Output the (x, y) coordinate of the center of the cell containing the given text.  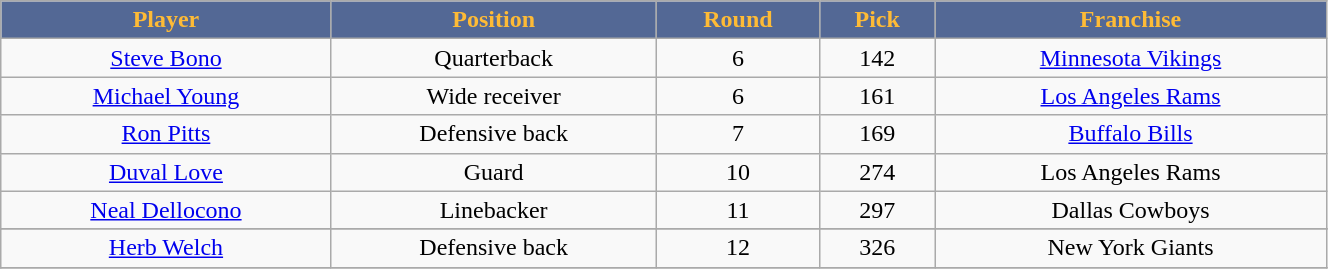
New York Giants (1131, 248)
Quarterback (494, 58)
11 (738, 210)
Pick (878, 20)
Neal Dellocono (166, 210)
Buffalo Bills (1131, 134)
161 (878, 96)
12 (738, 248)
169 (878, 134)
Franchise (1131, 20)
Steve Bono (166, 58)
Position (494, 20)
Minnesota Vikings (1131, 58)
10 (738, 172)
Michael Young (166, 96)
Player (166, 20)
Linebacker (494, 210)
Ron Pitts (166, 134)
326 (878, 248)
Wide receiver (494, 96)
Round (738, 20)
Dallas Cowboys (1131, 210)
7 (738, 134)
142 (878, 58)
Duval Love (166, 172)
Herb Welch (166, 248)
Guard (494, 172)
274 (878, 172)
297 (878, 210)
